Return the (x, y) coordinate for the center point of the cell that contains the specified text.  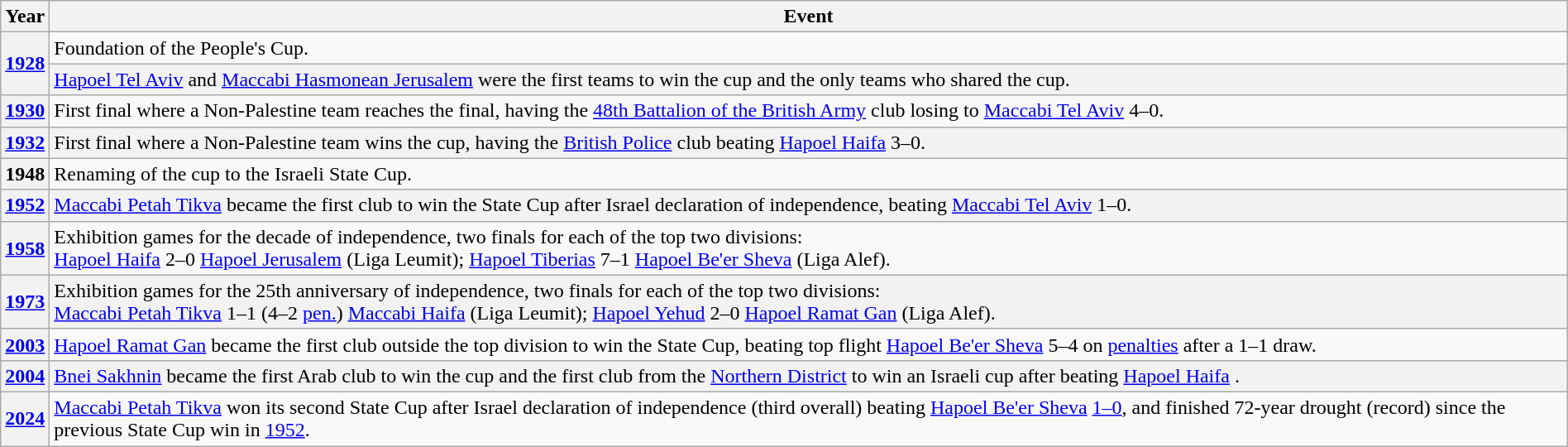
Maccabi Petah Tikva became the first club to win the State Cup after Israel declaration of independence, beating Maccabi Tel Aviv 1–0. (809, 205)
1928 (25, 64)
1948 (25, 174)
1952 (25, 205)
2024 (25, 419)
Hapoel Tel Aviv and Maccabi Hasmonean Jerusalem were the first teams to win the cup and the only teams who shared the cup. (809, 79)
1973 (25, 301)
Event (809, 17)
2003 (25, 344)
Year (25, 17)
1930 (25, 111)
1958 (25, 248)
First final where a Non-Palestine team reaches the final, having the 48th Battalion of the British Army club losing to Maccabi Tel Aviv 4–0. (809, 111)
2004 (25, 376)
First final where a Non-Palestine team wins the cup, having the British Police club beating Hapoel Haifa 3–0. (809, 142)
Renaming of the cup to the Israeli State Cup. (809, 174)
Foundation of the People's Cup. (809, 48)
1932 (25, 142)
